For the text-containing cell, return its midpoint in (x, y) coordinate format. 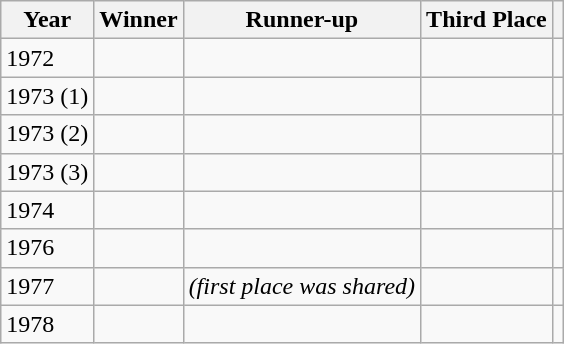
Third Place (487, 20)
1978 (48, 324)
1973 (2) (48, 134)
Winner (138, 20)
1973 (3) (48, 172)
1974 (48, 210)
Year (48, 20)
Runner-up (302, 20)
1977 (48, 286)
1976 (48, 248)
1973 (1) (48, 96)
(first place was shared) (302, 286)
1972 (48, 58)
